Locate the cell with the specified text and output its (x, y) center coordinate. 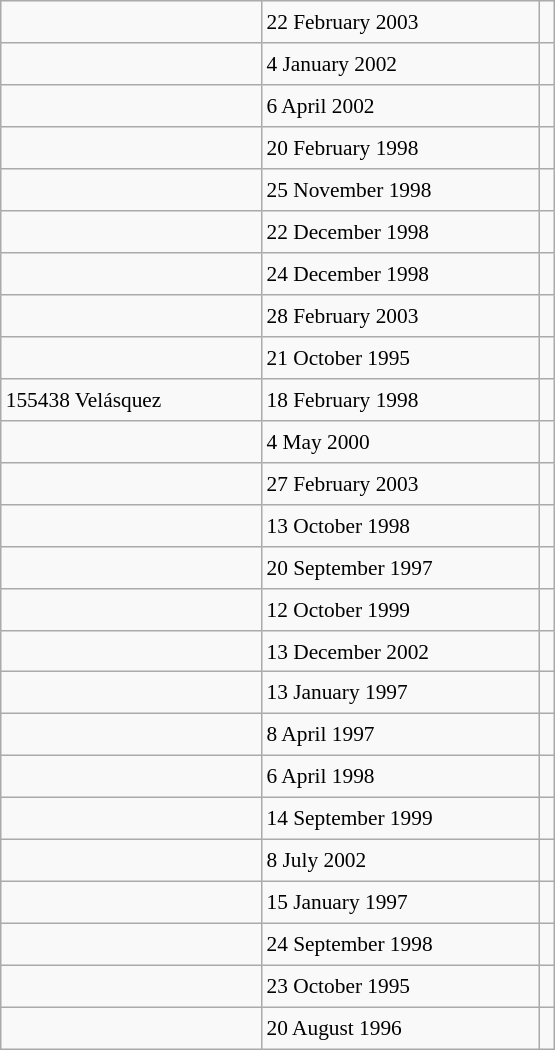
20 February 1998 (400, 148)
23 October 1995 (400, 986)
14 September 1999 (400, 819)
6 April 1998 (400, 777)
4 May 2000 (400, 441)
25 November 1998 (400, 190)
8 April 1997 (400, 735)
155438 Velásquez (132, 399)
4 January 2002 (400, 64)
13 October 1998 (400, 525)
8 July 2002 (400, 861)
13 December 2002 (400, 651)
20 August 1996 (400, 1028)
6 April 2002 (400, 106)
24 September 1998 (400, 945)
15 January 1997 (400, 903)
12 October 1999 (400, 609)
24 December 1998 (400, 274)
21 October 1995 (400, 358)
20 September 1997 (400, 567)
22 December 1998 (400, 232)
28 February 2003 (400, 316)
27 February 2003 (400, 483)
22 February 2003 (400, 22)
18 February 1998 (400, 399)
13 January 1997 (400, 693)
